From the cell containing the given text, extract its center point as (X, Y) coordinate. 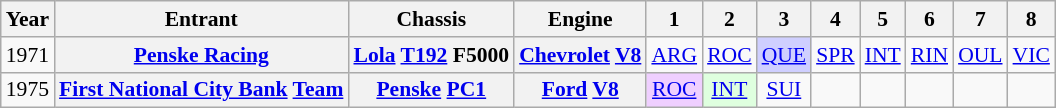
Ford V8 (580, 90)
RIN (930, 55)
OUL (980, 55)
4 (836, 19)
Entrant (201, 19)
6 (930, 19)
1971 (28, 55)
SPR (836, 55)
Chevrolet V8 (580, 55)
Engine (580, 19)
QUE (784, 55)
First National City Bank Team (201, 90)
ARG (674, 55)
Penske PC1 (431, 90)
Penske Racing (201, 55)
7 (980, 19)
2 (730, 19)
8 (1032, 19)
Year (28, 19)
1 (674, 19)
5 (883, 19)
1975 (28, 90)
3 (784, 19)
Chassis (431, 19)
SUI (784, 90)
Lola T192 F5000 (431, 55)
VIC (1032, 55)
